Scan for the cell matching the given text and deliver its [X, Y] coordinate at center. 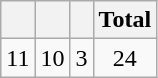
24 [125, 58]
11 [18, 58]
3 [82, 58]
10 [52, 58]
Total [125, 20]
